Extract the (X, Y) coordinate from the center of the cell holding the provided text.  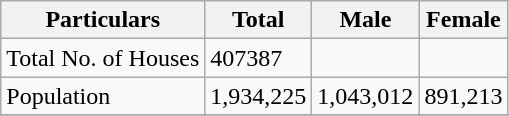
Total (258, 20)
1,043,012 (366, 96)
891,213 (464, 96)
407387 (258, 58)
Male (366, 20)
Population (103, 96)
Particulars (103, 20)
Total No. of Houses (103, 58)
Female (464, 20)
1,934,225 (258, 96)
